Identify which cell holds the provided text, then report its [x, y] central coordinate. 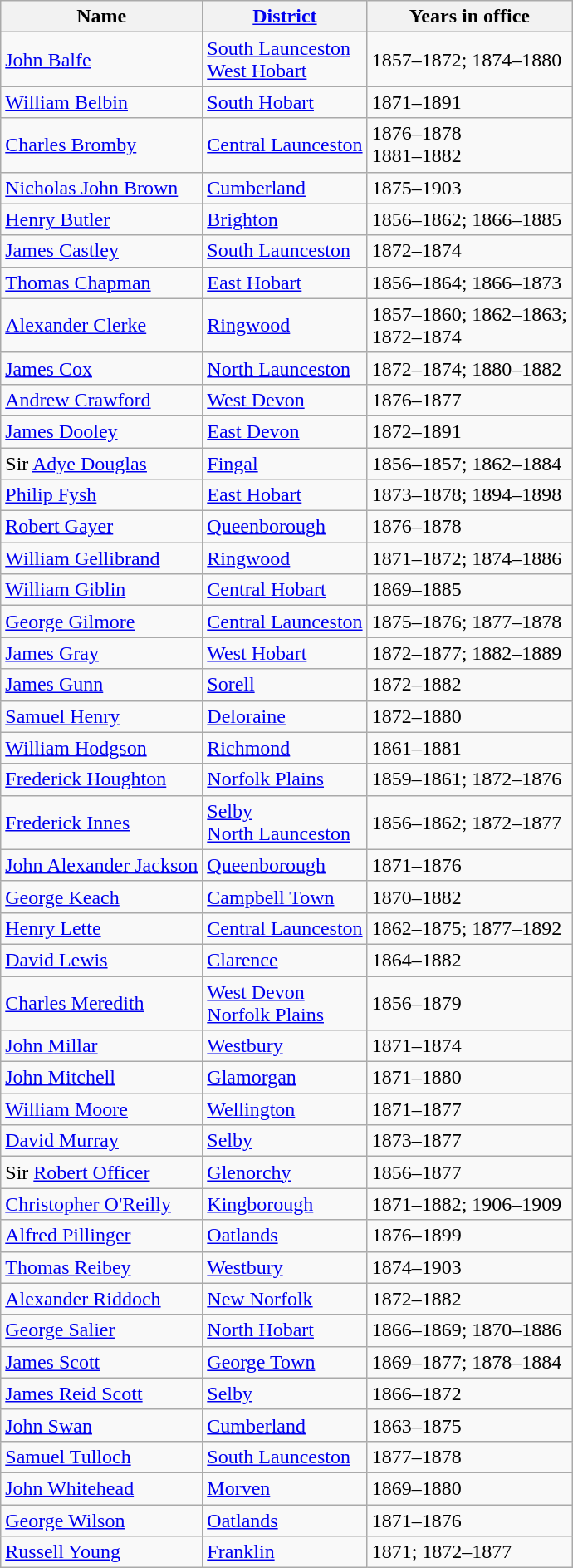
District [285, 17]
James Scott [101, 1362]
1873–1877 [469, 1141]
Clarence [285, 960]
Alexander Clerke [101, 326]
1861–1881 [469, 748]
Franklin [285, 1552]
1862–1875; 1877–1892 [469, 928]
Wellington [285, 1109]
George Salier [101, 1330]
1864–1882 [469, 960]
1871–1874 [469, 1046]
1871–1891 [469, 102]
1876–1877 [469, 400]
1875–1876; 1877–1878 [469, 622]
1877–1878 [469, 1457]
Alfred Pillinger [101, 1236]
Sir Robert Officer [101, 1172]
1856–1862; 1866–1885 [469, 219]
William Gellibrand [101, 558]
Sorell [285, 685]
Alexander Riddoch [101, 1299]
James Cox [101, 368]
1866–1872 [469, 1394]
Thomas Chapman [101, 283]
David Lewis [101, 960]
1876–1899 [469, 1236]
1856–1857; 1862–1884 [469, 463]
1869–1877; 1878–1884 [469, 1362]
William Hodgson [101, 748]
William Moore [101, 1109]
South LauncestonWest Hobart [285, 60]
New Norfolk [285, 1299]
Charles Bromby [101, 145]
Deloraine [285, 716]
1856–1862; 1872–1877 [469, 823]
Frederick Innes [101, 823]
1872–1874 [469, 251]
Name [101, 17]
West Hobart [285, 653]
James Reid Scott [101, 1394]
1872–1874; 1880–1882 [469, 368]
John Mitchell [101, 1078]
Samuel Henry [101, 716]
North Launceston [285, 368]
David Murray [101, 1141]
John Alexander Jackson [101, 865]
George Wilson [101, 1520]
Philip Fysh [101, 495]
1876–18781881–1882 [469, 145]
Henry Lette [101, 928]
Christopher O'Reilly [101, 1204]
Frederick Houghton [101, 779]
North Hobart [285, 1330]
Years in office [469, 17]
George Keach [101, 897]
1869–1880 [469, 1488]
Samuel Tulloch [101, 1457]
1876–1878 [469, 527]
1857–1860; 1862–1863;1872–1874 [469, 326]
Fingal [285, 463]
James Dooley [101, 431]
1871–1872; 1874–1886 [469, 558]
William Belbin [101, 102]
1856–1864; 1866–1873 [469, 283]
1870–1882 [469, 897]
James Gunn [101, 685]
Glenorchy [285, 1172]
Henry Butler [101, 219]
1857–1872; 1874–1880 [469, 60]
1871–1882; 1906–1909 [469, 1204]
Norfolk Plains [285, 779]
John Millar [101, 1046]
1872–1877; 1882–1889 [469, 653]
West DevonNorfolk Plains [285, 1002]
Central Hobart [285, 590]
1873–1878; 1894–1898 [469, 495]
East Devon [285, 431]
Thomas Reibey [101, 1267]
Richmond [285, 748]
1859–1861; 1872–1876 [469, 779]
1866–1869; 1870–1886 [469, 1330]
John Whitehead [101, 1488]
Kingborough [285, 1204]
Nicholas John Brown [101, 188]
Andrew Crawford [101, 400]
1856–1879 [469, 1002]
1872–1880 [469, 716]
George Town [285, 1362]
1871; 1872–1877 [469, 1552]
West Devon [285, 400]
Morven [285, 1488]
William Giblin [101, 590]
Charles Meredith [101, 1002]
Campbell Town [285, 897]
1871–1877 [469, 1109]
George Gilmore [101, 622]
James Gray [101, 653]
1875–1903 [469, 188]
South Hobart [285, 102]
1856–1877 [469, 1172]
1871–1880 [469, 1078]
Sir Adye Douglas [101, 463]
Russell Young [101, 1552]
Robert Gayer [101, 527]
James Castley [101, 251]
1874–1903 [469, 1267]
John Balfe [101, 60]
1863–1875 [469, 1425]
Brighton [285, 219]
Glamorgan [285, 1078]
SelbyNorth Launceston [285, 823]
John Swan [101, 1425]
1869–1885 [469, 590]
1872–1891 [469, 431]
